Find where the given text appears and provide that cell's center as [x, y] coordinate. 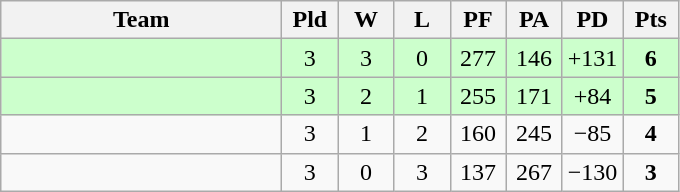
PA [534, 20]
Pld [310, 20]
4 [651, 134]
160 [478, 134]
137 [478, 172]
+131 [592, 58]
−130 [592, 172]
PF [478, 20]
171 [534, 96]
−85 [592, 134]
255 [478, 96]
5 [651, 96]
Pts [651, 20]
PD [592, 20]
Team [142, 20]
277 [478, 58]
6 [651, 58]
245 [534, 134]
267 [534, 172]
W [366, 20]
146 [534, 58]
+84 [592, 96]
L [422, 20]
